Determine the [x, y] coordinate at the center of the cell enclosing the given text.  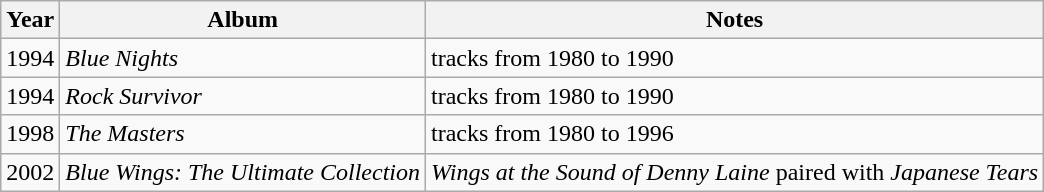
2002 [30, 172]
tracks from 1980 to 1996 [735, 134]
The Masters [243, 134]
Blue Nights [243, 58]
Rock Survivor [243, 96]
1998 [30, 134]
Notes [735, 20]
Wings at the Sound of Denny Laine paired with Japanese Tears [735, 172]
Album [243, 20]
Year [30, 20]
Blue Wings: The Ultimate Collection [243, 172]
